Output the [X, Y] coordinate of the center of the cell containing the given text.  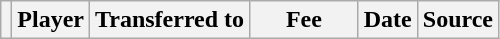
Fee [304, 20]
Date [388, 20]
Transferred to [170, 20]
Player [51, 20]
Source [458, 20]
